Return [x, y] of the center of cell containing provided text 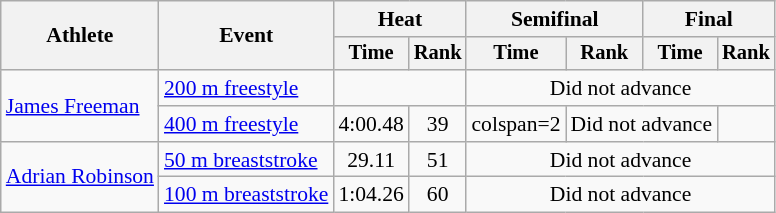
1:04.26 [370, 195]
Adrian Robinson [80, 178]
60 [438, 195]
4:00.48 [370, 124]
Final [709, 19]
100 m breaststroke [246, 195]
Semifinal [554, 19]
400 m freestyle [246, 124]
James Freeman [80, 106]
colspan=2 [516, 124]
39 [438, 124]
50 m breaststroke [246, 160]
Event [246, 36]
Athlete [80, 36]
200 m freestyle [246, 88]
Heat [400, 19]
29.11 [370, 160]
51 [438, 160]
